Find where the given text appears and provide that cell's center as [X, Y] coordinate. 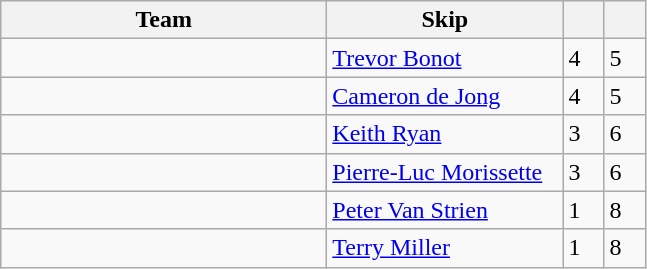
Skip [445, 20]
Peter Van Strien [445, 210]
Pierre-Luc Morissette [445, 172]
Terry Miller [445, 248]
Keith Ryan [445, 134]
Team [164, 20]
Trevor Bonot [445, 58]
Cameron de Jong [445, 96]
